For the text-containing cell, return its midpoint in [x, y] coordinate format. 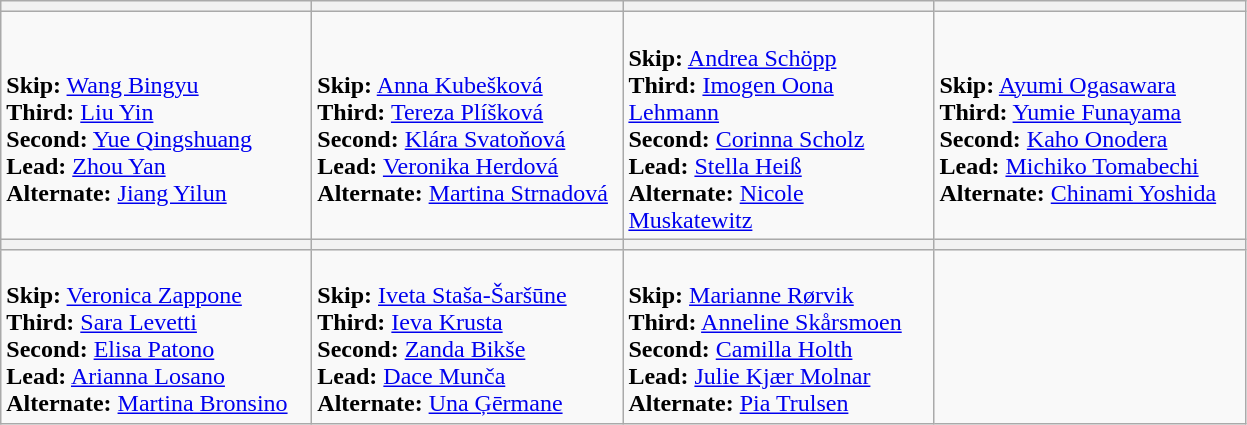
Skip: Andrea Schöpp Third: Imogen Oona Lehmann Second: Corinna Scholz Lead: Stella Heiß Alternate: Nicole Muskatewitz [778, 126]
Skip: Ayumi Ogasawara Third: Yumie Funayama Second: Kaho Onodera Lead: Michiko Tomabechi Alternate: Chinami Yoshida [1090, 126]
Skip: Anna Kubešková Third: Tereza Plíšková Second: Klára Svatoňová Lead: Veronika Herdová Alternate: Martina Strnadová [468, 126]
Skip: Wang Bingyu Third: Liu Yin Second: Yue Qingshuang Lead: Zhou Yan Alternate: Jiang Yilun [156, 126]
Skip: Marianne Rørvik Third: Anneline Skårsmoen Second: Camilla Holth Lead: Julie Kjær Molnar Alternate: Pia Trulsen [778, 336]
Skip: Veronica Zappone Third: Sara Levetti Second: Elisa Patono Lead: Arianna Losano Alternate: Martina Bronsino [156, 336]
Skip: Iveta Staša-Šaršūne Third: Ieva Krusta Second: Zanda Bikše Lead: Dace Munča Alternate: Una Ģērmane [468, 336]
